For the text-containing cell, return its midpoint in (X, Y) coordinate format. 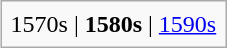
1570s | 1580s | 1590s (114, 24)
